Find where the given text appears and provide that cell's center as (x, y) coordinate. 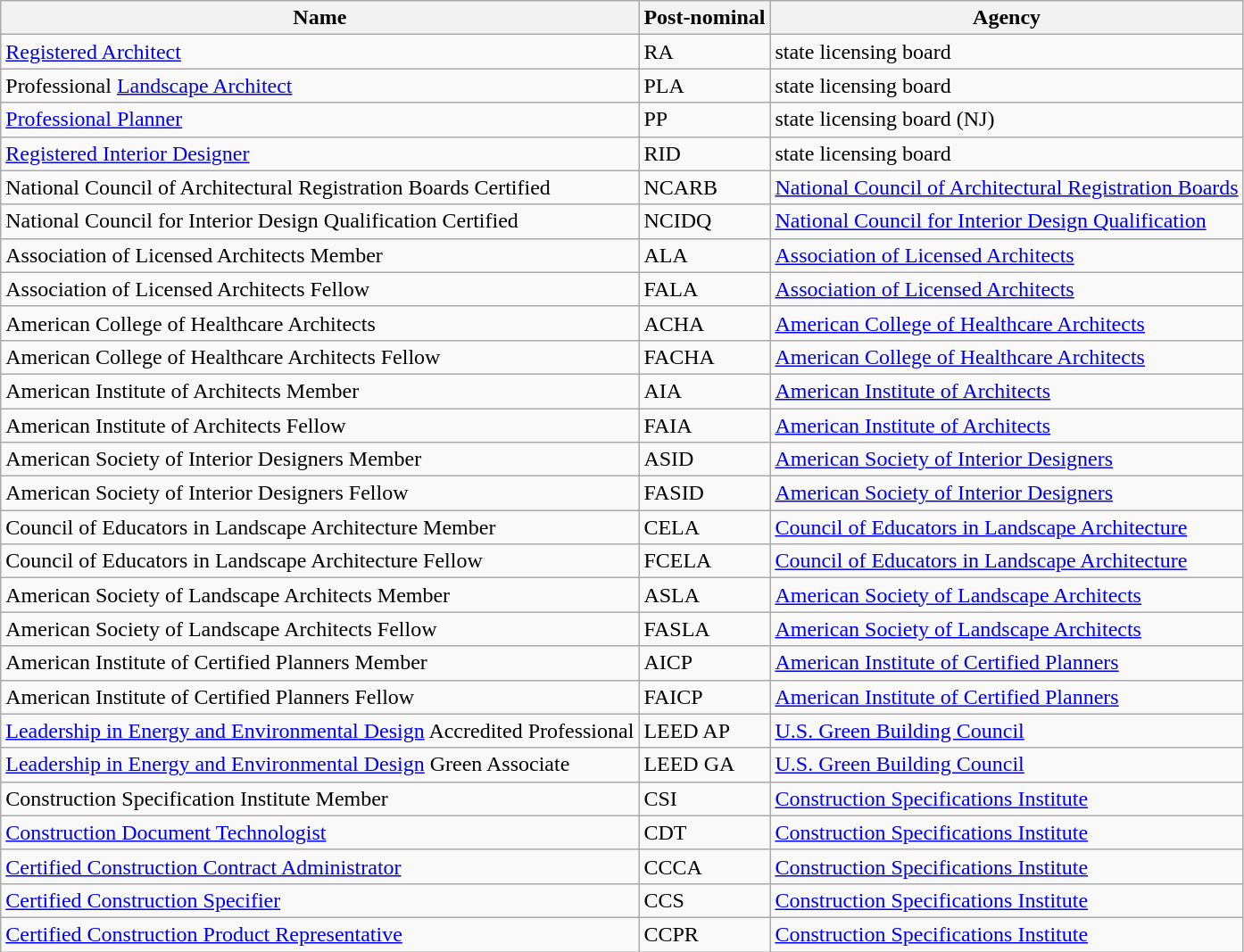
Professional Landscape Architect (319, 86)
PP (705, 120)
LEED GA (705, 765)
Council of Educators in Landscape Architecture Fellow (319, 561)
American Institute of Certified Planners Member (319, 663)
FCELA (705, 561)
ACHA (705, 323)
CCCA (705, 866)
Professional Planner (319, 120)
Certified Construction Product Representative (319, 934)
CDT (705, 832)
CCS (705, 900)
FAICP (705, 697)
American College of Healthcare Architects Fellow (319, 357)
NCIDQ (705, 221)
CELA (705, 527)
Construction Specification Institute Member (319, 799)
American Institute of Architects Member (319, 391)
Association of Licensed Architects Fellow (319, 289)
CSI (705, 799)
National Council of Architectural Registration Boards Certified (319, 187)
National Council of Architectural Registration Boards (1007, 187)
Council of Educators in Landscape Architecture Member (319, 527)
American Institute of Architects Fellow (319, 426)
Registered Architect (319, 52)
Post-nominal (705, 18)
ALA (705, 255)
American Society of Landscape Architects Fellow (319, 629)
American Society of Landscape Architects Member (319, 595)
Leadership in Energy and Environmental Design Accredited Professional (319, 731)
NCARB (705, 187)
state licensing board (NJ) (1007, 120)
American Institute of Certified Planners Fellow (319, 697)
AIA (705, 391)
FALA (705, 289)
Leadership in Energy and Environmental Design Green Associate (319, 765)
National Council for Interior Design Qualification Certified (319, 221)
ASLA (705, 595)
CCPR (705, 934)
National Council for Interior Design Qualification (1007, 221)
ASID (705, 459)
PLA (705, 86)
FASLA (705, 629)
Agency (1007, 18)
FASID (705, 493)
Registered Interior Designer (319, 153)
RA (705, 52)
LEED AP (705, 731)
FACHA (705, 357)
FAIA (705, 426)
Certified Construction Contract Administrator (319, 866)
American Society of Interior Designers Member (319, 459)
Construction Document Technologist (319, 832)
American Society of Interior Designers Fellow (319, 493)
Association of Licensed Architects Member (319, 255)
Name (319, 18)
AICP (705, 663)
Certified Construction Specifier (319, 900)
RID (705, 153)
